Determine the (X, Y) coordinate at the center of the cell enclosing the given text.  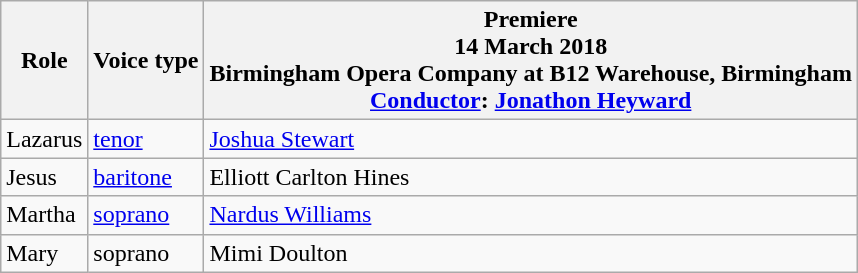
Mimi Doulton (531, 253)
baritone (146, 177)
Jesus (44, 177)
tenor (146, 139)
Martha (44, 215)
Premiere 14 March 2018Birmingham Opera Company at B12 Warehouse, BirminghamConductor: Jonathon Heyward (531, 60)
Mary (44, 253)
Lazarus (44, 139)
Elliott Carlton Hines (531, 177)
Role (44, 60)
Nardus Williams (531, 215)
Voice type (146, 60)
Joshua Stewart (531, 139)
